From the cell containing the given text, extract its center point as (X, Y) coordinate. 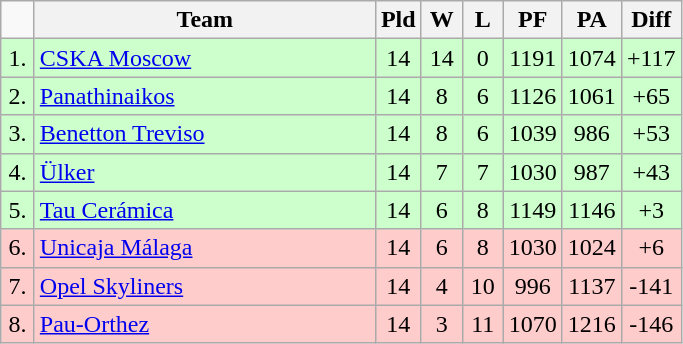
996 (532, 286)
0 (482, 58)
11 (482, 324)
1024 (592, 248)
+43 (651, 172)
1149 (532, 210)
1137 (592, 286)
PA (592, 20)
Tau Cerámica (204, 210)
W (442, 20)
1074 (592, 58)
Panathinaikos (204, 96)
4 (442, 286)
+65 (651, 96)
1216 (592, 324)
-146 (651, 324)
PF (532, 20)
CSKA Moscow (204, 58)
3. (18, 134)
8. (18, 324)
Diff (651, 20)
1126 (532, 96)
Team (204, 20)
5. (18, 210)
2. (18, 96)
Ülker (204, 172)
1070 (532, 324)
986 (592, 134)
+53 (651, 134)
7. (18, 286)
+6 (651, 248)
Opel Skyliners (204, 286)
4. (18, 172)
+117 (651, 58)
Unicaja Málaga (204, 248)
10 (482, 286)
+3 (651, 210)
Benetton Treviso (204, 134)
Pld (398, 20)
L (482, 20)
987 (592, 172)
1. (18, 58)
Pau-Orthez (204, 324)
6. (18, 248)
1061 (592, 96)
3 (442, 324)
-141 (651, 286)
1191 (532, 58)
1146 (592, 210)
1039 (532, 134)
